Return the (X, Y) coordinate for the center point of the cell that contains the specified text.  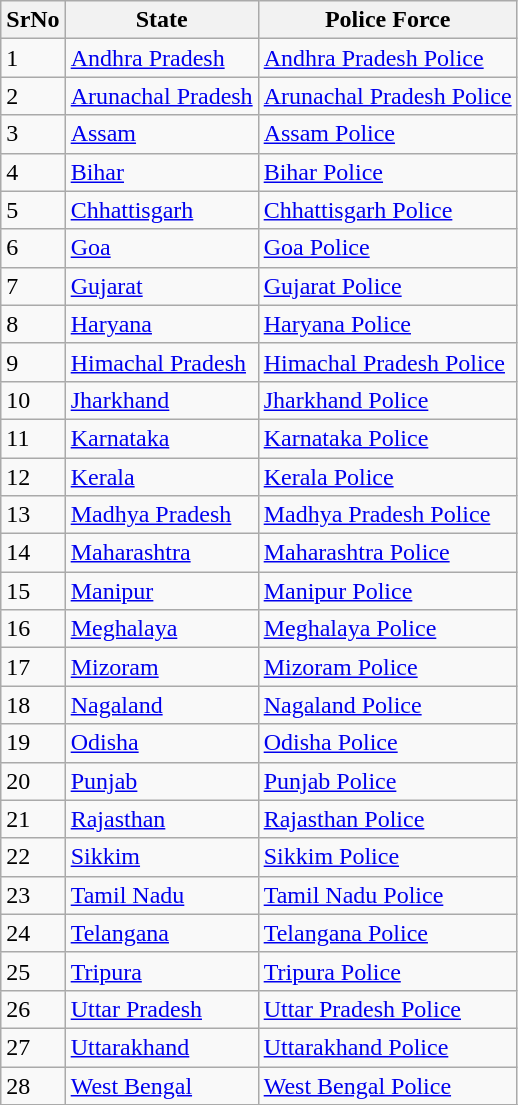
Tripura (162, 971)
22 (33, 857)
Meghalaya (162, 629)
Gujarat (162, 286)
7 (33, 286)
Andhra Pradesh Police (388, 58)
4 (33, 172)
Arunachal Pradesh (162, 96)
Police Force (388, 20)
17 (33, 667)
Haryana (162, 324)
Manipur (162, 591)
Telangana (162, 933)
10 (33, 400)
Maharashtra (162, 553)
Uttarakhand Police (388, 1047)
Punjab Police (388, 781)
Manipur Police (388, 591)
Goa (162, 248)
Haryana Police (388, 324)
25 (33, 971)
Chhattisgarh Police (388, 210)
Odisha Police (388, 743)
Bihar (162, 172)
Sikkim (162, 857)
14 (33, 553)
11 (33, 438)
Andhra Pradesh (162, 58)
Madhya Pradesh Police (388, 515)
Tamil Nadu (162, 895)
Mizoram Police (388, 667)
6 (33, 248)
Assam Police (388, 134)
5 (33, 210)
Chhattisgarh (162, 210)
Maharashtra Police (388, 553)
Madhya Pradesh (162, 515)
Himachal Pradesh Police (388, 362)
Mizoram (162, 667)
1 (33, 58)
3 (33, 134)
Rajasthan Police (388, 819)
9 (33, 362)
Jharkhand (162, 400)
Tripura Police (388, 971)
Karnataka Police (388, 438)
Uttar Pradesh Police (388, 1009)
Arunachal Pradesh Police (388, 96)
20 (33, 781)
Nagaland Police (388, 705)
23 (33, 895)
Kerala (162, 477)
State (162, 20)
12 (33, 477)
Sikkim Police (388, 857)
Himachal Pradesh (162, 362)
21 (33, 819)
26 (33, 1009)
Kerala Police (388, 477)
Uttarakhand (162, 1047)
West Bengal Police (388, 1085)
19 (33, 743)
Telangana Police (388, 933)
SrNo (33, 20)
24 (33, 933)
16 (33, 629)
Bihar Police (388, 172)
Rajasthan (162, 819)
Punjab (162, 781)
Meghalaya Police (388, 629)
28 (33, 1085)
8 (33, 324)
2 (33, 96)
Goa Police (388, 248)
Tamil Nadu Police (388, 895)
Uttar Pradesh (162, 1009)
Odisha (162, 743)
27 (33, 1047)
18 (33, 705)
West Bengal (162, 1085)
Assam (162, 134)
Gujarat Police (388, 286)
Nagaland (162, 705)
13 (33, 515)
15 (33, 591)
Jharkhand Police (388, 400)
Karnataka (162, 438)
